Return the (x, y) coordinate for the center point of the cell that contains the specified text.  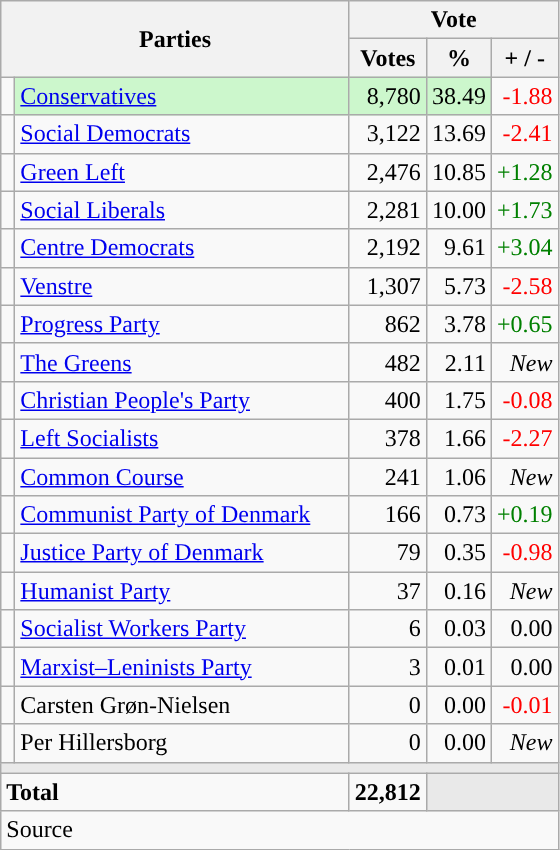
13.69 (458, 134)
0.03 (458, 629)
400 (388, 400)
2,476 (388, 172)
Left Socialists (182, 438)
378 (388, 438)
Votes (388, 58)
482 (388, 362)
10.00 (458, 210)
Parties (176, 39)
22,812 (388, 792)
+1.73 (524, 210)
-2.41 (524, 134)
6 (388, 629)
Conservatives (182, 96)
2,281 (388, 210)
1.66 (458, 438)
0.16 (458, 591)
Venstre (182, 286)
166 (388, 515)
+0.19 (524, 515)
Marxist–Leninists Party (182, 667)
Christian People's Party (182, 400)
8,780 (388, 96)
Total (176, 792)
2,192 (388, 248)
Green Left (182, 172)
Per Hillersborg (182, 743)
5.73 (458, 286)
Social Liberals (182, 210)
-2.58 (524, 286)
Social Democrats (182, 134)
Source (280, 830)
1.06 (458, 477)
Vote (454, 20)
% (458, 58)
38.49 (458, 96)
3,122 (388, 134)
Justice Party of Denmark (182, 553)
10.85 (458, 172)
+3.04 (524, 248)
-2.27 (524, 438)
1.75 (458, 400)
Centre Democrats (182, 248)
79 (388, 553)
3 (388, 667)
1,307 (388, 286)
Communist Party of Denmark (182, 515)
+0.65 (524, 324)
241 (388, 477)
Socialist Workers Party (182, 629)
Humanist Party (182, 591)
-1.88 (524, 96)
0.73 (458, 515)
3.78 (458, 324)
2.11 (458, 362)
+1.28 (524, 172)
0.35 (458, 553)
862 (388, 324)
37 (388, 591)
Carsten Grøn-Nielsen (182, 705)
+ / - (524, 58)
0.01 (458, 667)
The Greens (182, 362)
-0.08 (524, 400)
9.61 (458, 248)
Common Course (182, 477)
Progress Party (182, 324)
-0.01 (524, 705)
-0.98 (524, 553)
